Return [x, y] of the center of cell containing provided text 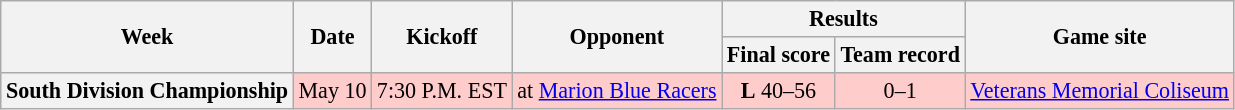
Game site [1100, 36]
at Marion Blue Racers [617, 90]
Results [844, 18]
Team record [900, 54]
Date [332, 36]
7:30 P.M. EST [442, 90]
May 10 [332, 90]
Week [148, 36]
South Division Championship [148, 90]
Kickoff [442, 36]
L 40–56 [779, 90]
Veterans Memorial Coliseum [1100, 90]
0–1 [900, 90]
Final score [779, 54]
Opponent [617, 36]
